Find where the given text appears and provide that cell's center as (X, Y) coordinate. 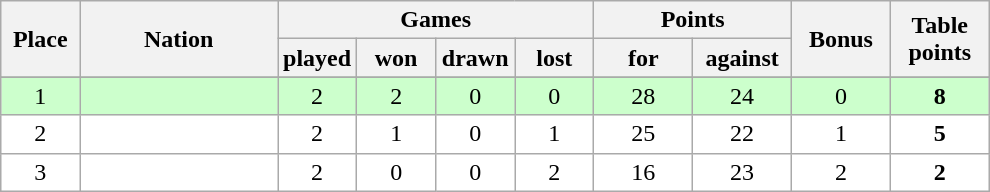
against (742, 58)
played (318, 58)
8 (940, 96)
won (396, 58)
Games (436, 20)
Tablepoints (940, 39)
5 (940, 134)
for (644, 58)
Points (693, 20)
Place (40, 39)
drawn (476, 58)
24 (742, 96)
lost (554, 58)
23 (742, 172)
16 (644, 172)
3 (40, 172)
25 (644, 134)
Nation (179, 39)
Bonus (842, 39)
22 (742, 134)
28 (644, 96)
